From the cell containing the given text, extract its center point as (X, Y) coordinate. 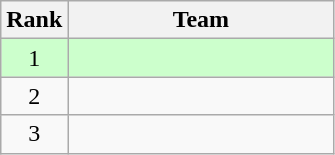
Team (201, 20)
Rank (34, 20)
2 (34, 96)
3 (34, 134)
1 (34, 58)
